For the text-containing cell, return its midpoint in (X, Y) coordinate format. 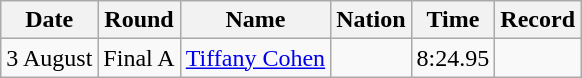
Name (255, 20)
8:24.95 (453, 58)
Tiffany Cohen (255, 58)
Date (50, 20)
Round (139, 20)
Final A (139, 58)
3 August (50, 58)
Time (453, 20)
Record (538, 20)
Nation (371, 20)
